For the text-containing cell, return its midpoint in (x, y) coordinate format. 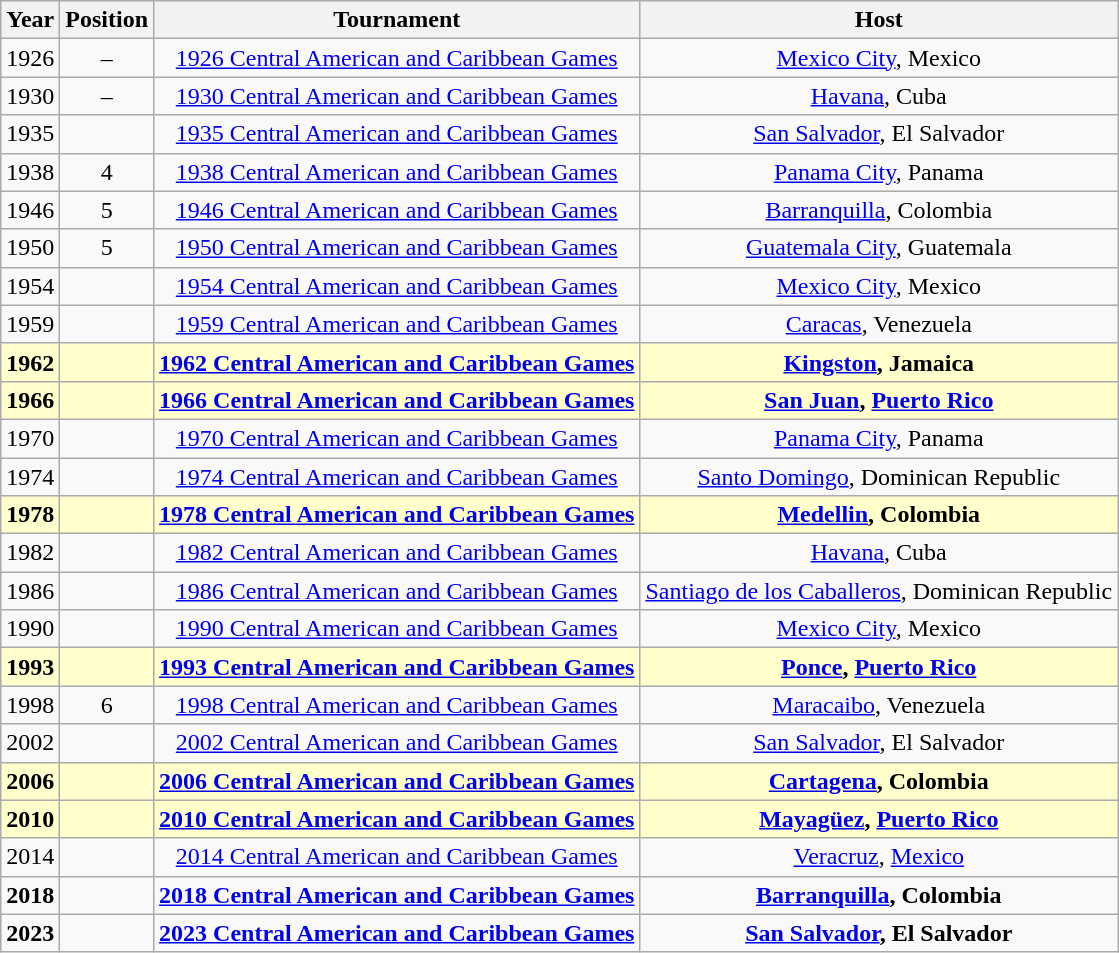
1970 Central American and Caribbean Games (397, 438)
Caracas, Venezuela (879, 324)
1930 (30, 96)
2023 Central American and Caribbean Games (397, 933)
Host (879, 20)
1962 Central American and Caribbean Games (397, 362)
1993 (30, 667)
1978 (30, 515)
San Juan, Puerto Rico (879, 400)
1982 (30, 553)
1959 (30, 324)
Ponce, Puerto Rico (879, 667)
1938 (30, 172)
2002 (30, 743)
Medellin, Colombia (879, 515)
1966 (30, 400)
Mayagüez, Puerto Rico (879, 819)
1974 Central American and Caribbean Games (397, 477)
2023 (30, 933)
2018 Central American and Caribbean Games (397, 895)
2002 Central American and Caribbean Games (397, 743)
2010 (30, 819)
Maracaibo, Venezuela (879, 705)
Santo Domingo, Dominican Republic (879, 477)
6 (107, 705)
Kingston, Jamaica (879, 362)
1993 Central American and Caribbean Games (397, 667)
1938 Central American and Caribbean Games (397, 172)
Veracruz, Mexico (879, 857)
Guatemala City, Guatemala (879, 248)
1978 Central American and Caribbean Games (397, 515)
2010 Central American and Caribbean Games (397, 819)
1926 (30, 58)
1946 (30, 210)
1986 (30, 591)
2018 (30, 895)
1954 Central American and Caribbean Games (397, 286)
2014 Central American and Caribbean Games (397, 857)
Tournament (397, 20)
2014 (30, 857)
1998 (30, 705)
2006 (30, 781)
1935 Central American and Caribbean Games (397, 134)
Year (30, 20)
1935 (30, 134)
1986 Central American and Caribbean Games (397, 591)
1990 (30, 629)
1982 Central American and Caribbean Games (397, 553)
Position (107, 20)
1946 Central American and Caribbean Games (397, 210)
4 (107, 172)
1954 (30, 286)
1970 (30, 438)
1966 Central American and Caribbean Games (397, 400)
1950 Central American and Caribbean Games (397, 248)
1974 (30, 477)
Cartagena, Colombia (879, 781)
1959 Central American and Caribbean Games (397, 324)
1930 Central American and Caribbean Games (397, 96)
2006 Central American and Caribbean Games (397, 781)
1962 (30, 362)
1998 Central American and Caribbean Games (397, 705)
1926 Central American and Caribbean Games (397, 58)
Santiago de los Caballeros, Dominican Republic (879, 591)
1990 Central American and Caribbean Games (397, 629)
1950 (30, 248)
